Determine the (x, y) coordinate at the center of the cell enclosing the given text.  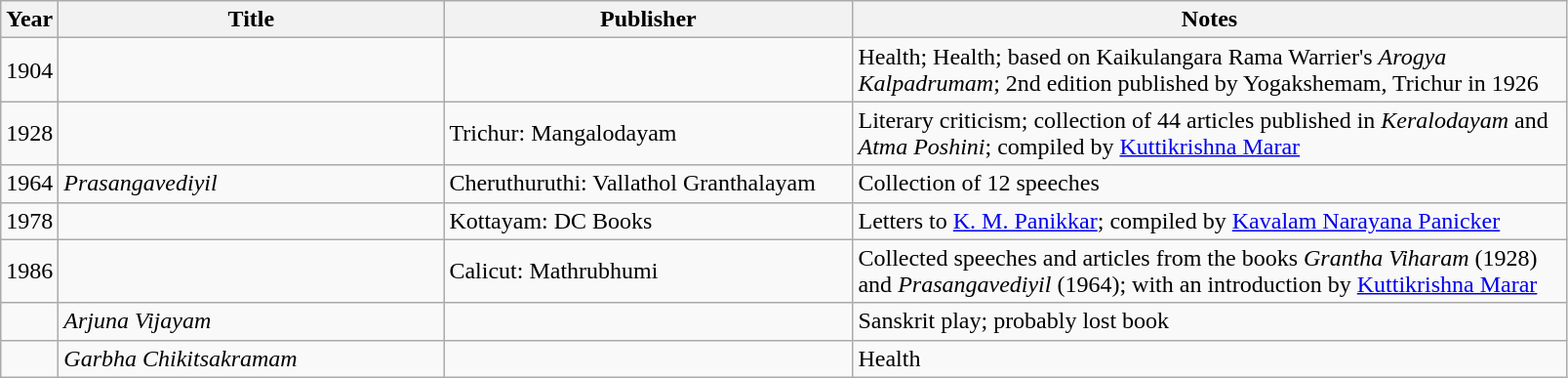
Notes (1210, 20)
Publisher (648, 20)
Cheruthuruthi: Vallathol Granthalayam (648, 184)
Letters to K. M. Panikkar; compiled by Kavalam Narayana Panicker (1210, 221)
Collection of 12 speeches (1210, 184)
Collected speeches and articles from the books Grantha Viharam (1928) and Prasangavediyil (1964); with an introduction by Kuttikrishna Marar (1210, 272)
Prasangavediyil (252, 184)
1978 (29, 221)
Garbha Chikitsakramam (252, 358)
1986 (29, 272)
Literary criticism; collection of 44 articles published in Keralodayam and Atma Poshini; compiled by Kuttikrishna Marar (1210, 133)
Title (252, 20)
Trichur: Mangalodayam (648, 133)
1904 (29, 70)
Kottayam: DC Books (648, 221)
Health (1210, 358)
Sanskrit play; probably lost book (1210, 321)
Health; Health; based on Kaikulangara Rama Warrier's Arogya Kalpadrumam; 2nd edition published by Yogakshemam, Trichur in 1926 (1210, 70)
Calicut: Mathrubhumi (648, 272)
Year (29, 20)
1928 (29, 133)
Arjuna Vijayam (252, 321)
1964 (29, 184)
